For the text-containing cell, return its midpoint in (x, y) coordinate format. 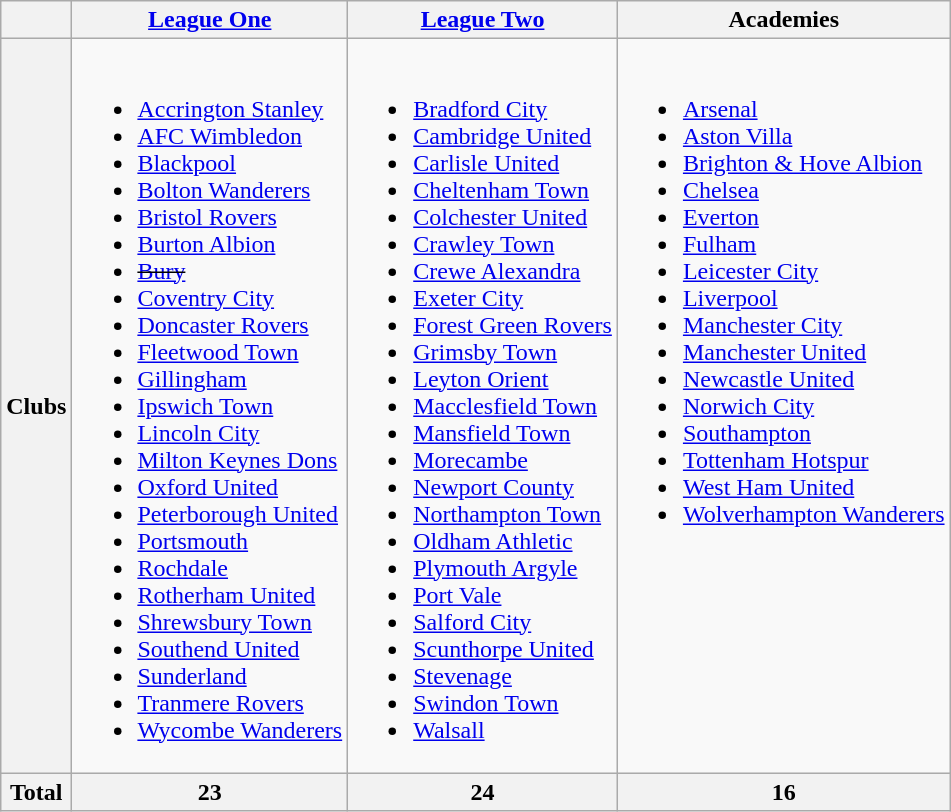
24 (483, 792)
23 (210, 792)
Total (36, 792)
Academies (784, 20)
Clubs (36, 406)
League One (210, 20)
16 (784, 792)
League Two (483, 20)
